From the cell containing the given text, extract its center point as [x, y] coordinate. 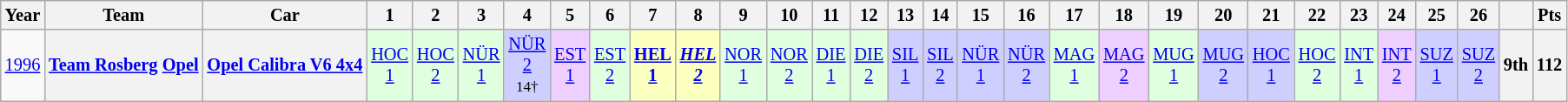
NÜR2 [1027, 65]
MAG2 [1124, 65]
Pts [1550, 15]
18 [1124, 15]
7 [653, 15]
SUZ1 [1437, 65]
INT1 [1359, 65]
9th [1516, 65]
NOR2 [789, 65]
21 [1272, 15]
10 [789, 15]
DIE2 [869, 65]
SIL1 [905, 65]
6 [610, 15]
12 [869, 15]
5 [570, 15]
9 [744, 15]
2 [436, 15]
4 [526, 15]
EST1 [570, 65]
8 [698, 15]
15 [980, 15]
19 [1173, 15]
23 [1359, 15]
NOR1 [744, 65]
Team [123, 15]
112 [1550, 65]
SUZ2 [1479, 65]
MAG1 [1074, 65]
DIE1 [831, 65]
11 [831, 15]
3 [481, 15]
25 [1437, 15]
20 [1223, 15]
13 [905, 15]
24 [1397, 15]
1 [389, 15]
16 [1027, 15]
SIL2 [940, 65]
14 [940, 15]
EST2 [610, 65]
26 [1479, 15]
Car [285, 15]
Opel Calibra V6 4x4 [285, 65]
MUG1 [1173, 65]
NÜR214† [526, 65]
Team Rosberg Opel [123, 65]
MUG2 [1223, 65]
HEL2 [698, 65]
HEL1 [653, 65]
22 [1317, 15]
INT2 [1397, 65]
17 [1074, 15]
1996 [23, 65]
Year [23, 15]
